Detect which cell encompasses the target text, then output its [X, Y] center coordinate. 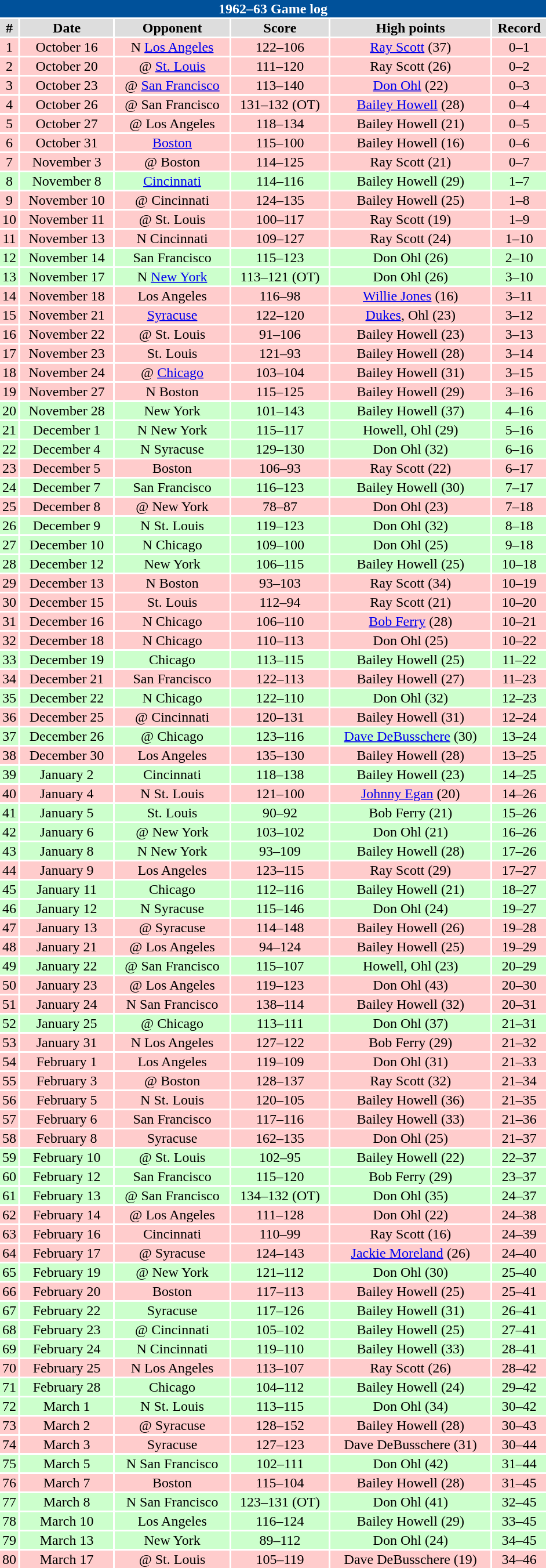
33 [9, 660]
20 [9, 411]
116–123 [280, 487]
February 24 [67, 1349]
Bailey Howell (22) [410, 1157]
122–120 [280, 315]
50 [9, 985]
December 8 [67, 506]
20–31 [519, 1004]
10–19 [519, 583]
116–98 [280, 296]
Jackie Moreland (26) [410, 1253]
134–132 (OT) [280, 1196]
January 31 [67, 1042]
January 4 [67, 794]
January 5 [67, 813]
110–99 [280, 1234]
November 24 [67, 372]
November 21 [67, 315]
Don Ohl (30) [410, 1272]
21–33 [519, 1062]
January 21 [67, 947]
119–109 [280, 1062]
15 [9, 315]
115–123 [280, 258]
33–45 [519, 1521]
120–131 [280, 717]
20–30 [519, 985]
Ray Scott (24) [410, 238]
38 [9, 755]
105–119 [280, 1559]
49 [9, 966]
Don Ohl (43) [410, 985]
75 [9, 1464]
Bailey Howell (30) [410, 487]
3–15 [519, 372]
17–27 [519, 870]
Don Ohl (34) [410, 1406]
93–103 [280, 583]
Dave DeBusschere (19) [410, 1559]
February 1 [67, 1062]
0–1 [519, 47]
29–42 [519, 1387]
10–20 [519, 602]
5 [9, 124]
128–137 [280, 1081]
105–102 [280, 1330]
March 2 [67, 1425]
23–37 [519, 1176]
January 11 [67, 889]
October 31 [67, 143]
December 19 [67, 660]
March 8 [67, 1502]
115–117 [280, 430]
February 19 [67, 1272]
25 [9, 506]
3–14 [519, 353]
1–10 [519, 238]
Ray Scott (22) [410, 468]
30–43 [519, 1425]
64 [9, 1253]
9 [9, 200]
118–134 [280, 124]
0–7 [519, 162]
14–25 [519, 774]
19–27 [519, 908]
122–110 [280, 698]
65 [9, 1272]
January 12 [67, 908]
November 14 [67, 258]
30–44 [519, 1444]
Don Ohl (42) [410, 1464]
4 [9, 104]
High points [410, 28]
24–39 [519, 1234]
December 12 [67, 564]
26–41 [519, 1310]
November 23 [67, 353]
113–140 [280, 85]
Bob Ferry (21) [410, 813]
39 [9, 774]
52 [9, 1023]
February 17 [67, 1253]
3–10 [519, 277]
January 24 [67, 1004]
24–37 [519, 1196]
1–9 [519, 219]
17 [9, 353]
December 4 [67, 449]
30–42 [519, 1406]
27–41 [519, 1330]
109–127 [280, 238]
24–40 [519, 1253]
1 [9, 47]
October 23 [67, 85]
69 [9, 1349]
6 [9, 143]
Bob Ferry (28) [410, 621]
40 [9, 794]
0–6 [519, 143]
89–112 [280, 1540]
Ray Scott (34) [410, 583]
20–29 [519, 966]
November 11 [67, 219]
February 16 [67, 1234]
February 20 [67, 1291]
123–116 [280, 736]
February 13 [67, 1196]
19 [9, 392]
93–109 [280, 851]
Bailey Howell (37) [410, 411]
Howell, Ohl (29) [410, 430]
December 16 [67, 621]
7 [9, 162]
101–143 [280, 411]
48 [9, 947]
7–17 [519, 487]
24 [9, 487]
26 [9, 526]
December 9 [67, 526]
36 [9, 717]
28–41 [519, 1349]
51 [9, 1004]
12–24 [519, 717]
13–24 [519, 736]
34 [9, 679]
December 22 [67, 698]
116–124 [280, 1521]
112–116 [280, 889]
115–146 [280, 908]
February 8 [67, 1138]
111–120 [280, 66]
1–7 [519, 181]
54 [9, 1062]
72 [9, 1406]
Bailey Howell (27) [410, 679]
100–117 [280, 219]
3 [9, 85]
15–26 [519, 813]
Record [519, 28]
Johnny Egan (20) [410, 794]
121–112 [280, 1272]
February 25 [67, 1368]
19–29 [519, 947]
18–27 [519, 889]
122–113 [280, 679]
115–120 [280, 1176]
Ray Scott (32) [410, 1081]
February 14 [67, 1215]
Date [67, 28]
55 [9, 1081]
January 2 [67, 774]
114–148 [280, 928]
115–125 [280, 392]
February 22 [67, 1310]
13 [9, 277]
November 18 [67, 296]
2–10 [519, 258]
58 [9, 1138]
19–28 [519, 928]
103–102 [280, 832]
Bailey Howell (32) [410, 1004]
94–124 [280, 947]
# [9, 28]
61 [9, 1196]
December 30 [67, 755]
January 13 [67, 928]
March 10 [67, 1521]
Willie Jones (16) [410, 296]
21–32 [519, 1042]
14–26 [519, 794]
3–11 [519, 296]
135–130 [280, 755]
March 3 [67, 1444]
46 [9, 908]
31–45 [519, 1483]
117–126 [280, 1310]
Don Ohl (23) [410, 506]
37 [9, 736]
119–110 [280, 1349]
32–45 [519, 1502]
80 [9, 1559]
21–36 [519, 1119]
16–26 [519, 832]
7–18 [519, 506]
42 [9, 832]
28–42 [519, 1368]
117–113 [280, 1291]
21 [9, 430]
79 [9, 1540]
118–138 [280, 774]
121–93 [280, 353]
121–100 [280, 794]
Don Ohl (37) [410, 1023]
March 5 [67, 1464]
December 7 [67, 487]
0–3 [519, 85]
Howell, Ohl (23) [410, 966]
110–113 [280, 640]
March 1 [67, 1406]
41 [9, 813]
3–13 [519, 334]
115–107 [280, 966]
January 25 [67, 1023]
62 [9, 1215]
October 20 [67, 66]
138–114 [280, 1004]
68 [9, 1330]
162–135 [280, 1138]
23 [9, 468]
0–2 [519, 66]
120–105 [280, 1100]
March 17 [67, 1559]
11–22 [519, 660]
Don Ohl (41) [410, 1502]
44 [9, 870]
34–45 [519, 1540]
14 [9, 296]
78–87 [280, 506]
90–92 [280, 813]
129–130 [280, 449]
117–116 [280, 1119]
December 15 [67, 602]
4–16 [519, 411]
Bailey Howell (16) [410, 143]
3–16 [519, 392]
45 [9, 889]
67 [9, 1310]
102–111 [280, 1464]
October 16 [67, 47]
6–16 [519, 449]
Ray Scott (16) [410, 1234]
32 [9, 640]
35 [9, 698]
8–18 [519, 526]
Don Ohl (31) [410, 1062]
13–25 [519, 755]
106–110 [280, 621]
10–22 [519, 640]
December 5 [67, 468]
January 8 [67, 851]
5–16 [519, 430]
56 [9, 1100]
34–46 [519, 1559]
29 [9, 583]
31–44 [519, 1464]
21–31 [519, 1023]
17–26 [519, 851]
November 17 [67, 277]
31 [9, 621]
16 [9, 334]
11 [9, 238]
Dave DeBusschere (31) [410, 1444]
124–143 [280, 1253]
6–17 [519, 468]
21–37 [519, 1138]
21–34 [519, 1081]
43 [9, 851]
December 26 [67, 736]
9–18 [519, 545]
109–100 [280, 545]
January 22 [67, 966]
78 [9, 1521]
Dave DeBusschere (30) [410, 736]
0–5 [519, 124]
11–23 [519, 679]
February 5 [67, 1100]
Ray Scott (37) [410, 47]
103–104 [280, 372]
12–23 [519, 698]
106–93 [280, 468]
10 [9, 219]
66 [9, 1291]
63 [9, 1234]
122–106 [280, 47]
Ray Scott (19) [410, 219]
November 3 [67, 162]
February 12 [67, 1176]
30 [9, 602]
70 [9, 1368]
March 13 [67, 1540]
November 27 [67, 392]
113–121 (OT) [280, 277]
53 [9, 1042]
123–115 [280, 870]
114–125 [280, 162]
22–37 [519, 1157]
47 [9, 928]
111–128 [280, 1215]
March 7 [67, 1483]
Ray Scott (29) [410, 870]
Score [280, 28]
October 26 [67, 104]
112–94 [280, 602]
25–41 [519, 1291]
28 [9, 564]
106–115 [280, 564]
Bailey Howell (36) [410, 1100]
115–100 [280, 143]
77 [9, 1502]
131–132 (OT) [280, 104]
January 6 [67, 832]
February 28 [67, 1387]
3–12 [519, 315]
10–18 [519, 564]
November 13 [67, 238]
25–40 [519, 1272]
November 8 [67, 181]
0–4 [519, 104]
November 22 [67, 334]
12 [9, 258]
December 21 [67, 679]
Bailey Howell (24) [410, 1387]
114–116 [280, 181]
128–152 [280, 1425]
104–112 [280, 1387]
22 [9, 449]
2 [9, 66]
Bailey Howell (26) [410, 928]
February 23 [67, 1330]
74 [9, 1444]
124–135 [280, 200]
December 25 [67, 717]
February 10 [67, 1157]
December 13 [67, 583]
Don Ohl (35) [410, 1196]
71 [9, 1387]
November 10 [67, 200]
57 [9, 1119]
February 3 [67, 1081]
December 10 [67, 545]
91–106 [280, 334]
59 [9, 1157]
76 [9, 1483]
60 [9, 1176]
January 9 [67, 870]
1962–63 Game log [273, 9]
Don Ohl (21) [410, 832]
Dukes, Ohl (23) [410, 315]
January 23 [67, 985]
November 28 [67, 411]
113–111 [280, 1023]
115–104 [280, 1483]
8 [9, 181]
December 1 [67, 430]
October 27 [67, 124]
Opponent [172, 28]
21–35 [519, 1100]
73 [9, 1425]
18 [9, 372]
123–131 (OT) [280, 1502]
December 18 [67, 640]
February 6 [67, 1119]
24–38 [519, 1215]
10–21 [519, 621]
102–95 [280, 1157]
127–122 [280, 1042]
113–107 [280, 1368]
1–8 [519, 200]
127–123 [280, 1444]
27 [9, 545]
